Scan for the cell matching the given text and deliver its (X, Y) coordinate at center. 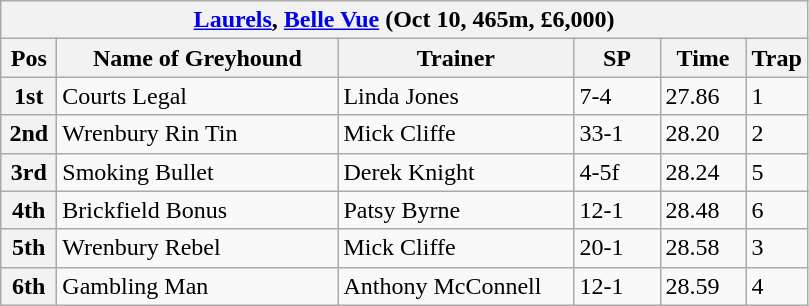
Linda Jones (456, 96)
Gambling Man (198, 286)
3rd (29, 172)
28.58 (703, 248)
27.86 (703, 96)
Pos (29, 58)
28.48 (703, 210)
4 (776, 286)
6 (776, 210)
Anthony McConnell (456, 286)
28.20 (703, 134)
2 (776, 134)
2nd (29, 134)
Trainer (456, 58)
4-5f (617, 172)
Derek Knight (456, 172)
Laurels, Belle Vue (Oct 10, 465m, £6,000) (404, 20)
Brickfield Bonus (198, 210)
Wrenbury Rebel (198, 248)
Time (703, 58)
Courts Legal (198, 96)
Smoking Bullet (198, 172)
5 (776, 172)
20-1 (617, 248)
SP (617, 58)
Trap (776, 58)
Name of Greyhound (198, 58)
Wrenbury Rin Tin (198, 134)
1st (29, 96)
7-4 (617, 96)
1 (776, 96)
28.24 (703, 172)
3 (776, 248)
Patsy Byrne (456, 210)
4th (29, 210)
5th (29, 248)
6th (29, 286)
33-1 (617, 134)
28.59 (703, 286)
